Identify which cell holds the provided text, then report its (x, y) central coordinate. 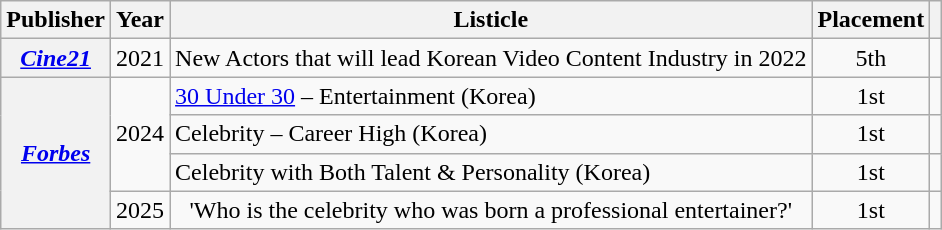
Listicle (491, 20)
'Who is the celebrity who was born a professional entertainer?' (491, 210)
Celebrity with Both Talent & Personality (Korea) (491, 172)
2024 (140, 134)
5th (871, 58)
Placement (871, 20)
Cine21 (56, 58)
Forbes (56, 153)
Publisher (56, 20)
30 Under 30 – Entertainment (Korea) (491, 96)
Year (140, 20)
2021 (140, 58)
2025 (140, 210)
New Actors that will lead Korean Video Content Industry in 2022 (491, 58)
Celebrity – Career High (Korea) (491, 134)
